Output the [x, y] coordinate of the center of the cell containing the given text.  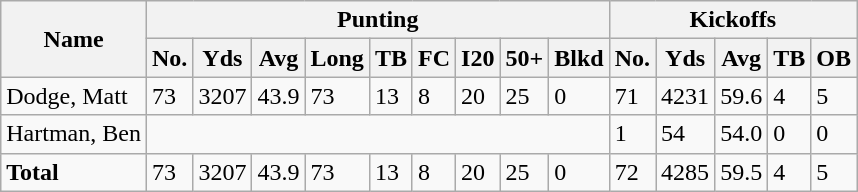
Kickoffs [732, 20]
Long [337, 58]
Hartman, Ben [74, 134]
50+ [524, 58]
Blkd [579, 58]
4231 [686, 96]
Total [74, 172]
72 [632, 172]
I20 [478, 58]
54 [686, 134]
4285 [686, 172]
1 [632, 134]
FC [434, 58]
Name [74, 39]
Punting [378, 20]
59.6 [742, 96]
54.0 [742, 134]
71 [632, 96]
59.5 [742, 172]
OB [834, 58]
Dodge, Matt [74, 96]
